Find where the given text appears and provide that cell's center as [x, y] coordinate. 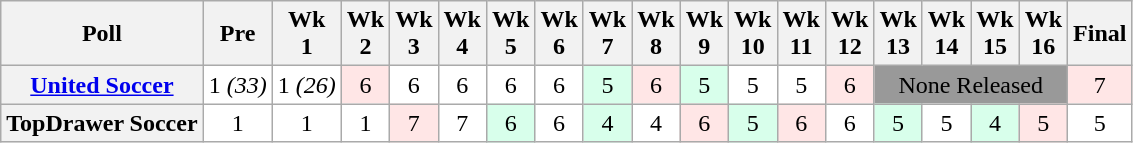
Poll [102, 34]
None Released [971, 85]
Wk13 [898, 34]
Wk14 [946, 34]
Wk16 [1043, 34]
Wk3 [414, 34]
Wk2 [365, 34]
Wk5 [510, 34]
Final [1100, 34]
Wk9 [704, 34]
Wk1 [306, 34]
Wk11 [801, 34]
Wk12 [849, 34]
TopDrawer Soccer [102, 123]
Wk7 [607, 34]
Wk4 [462, 34]
1 (26) [306, 85]
Wk8 [656, 34]
United Soccer [102, 85]
Pre [238, 34]
1 (33) [238, 85]
Wk6 [559, 34]
Wk15 [995, 34]
Wk10 [753, 34]
